Find where the given text appears and provide that cell's center as (x, y) coordinate. 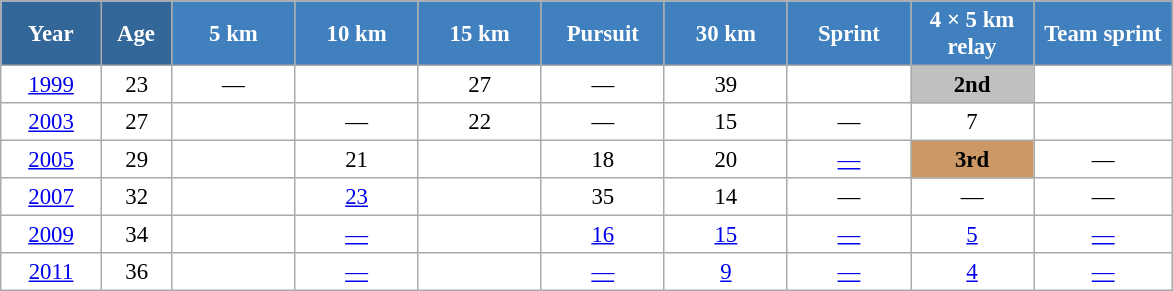
Sprint (848, 34)
30 km (726, 34)
2005 (52, 160)
35 (602, 197)
Year (52, 34)
15 km (480, 34)
21 (356, 160)
Team sprint (1104, 34)
16 (602, 235)
22 (480, 122)
2009 (52, 235)
10 km (356, 34)
20 (726, 160)
5 (972, 235)
7 (972, 122)
2nd (972, 85)
32 (136, 197)
34 (136, 235)
Age (136, 34)
3rd (972, 160)
18 (602, 160)
2007 (52, 197)
29 (136, 160)
2003 (52, 122)
1999 (52, 85)
39 (726, 85)
Pursuit (602, 34)
14 (726, 197)
5 km (234, 34)
4 × 5 km relay (972, 34)
